From the cell containing the given text, extract its center point as (X, Y) coordinate. 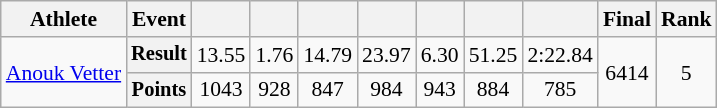
847 (328, 90)
5 (686, 72)
1.76 (274, 55)
6.30 (440, 55)
14.79 (328, 55)
Points (159, 90)
2:22.84 (560, 55)
6414 (627, 72)
Athlete (64, 19)
928 (274, 90)
Rank (686, 19)
785 (560, 90)
Result (159, 55)
Anouk Vetter (64, 72)
13.55 (222, 55)
984 (386, 90)
Final (627, 19)
1043 (222, 90)
Event (159, 19)
51.25 (494, 55)
884 (494, 90)
23.97 (386, 55)
943 (440, 90)
